Find where the given text appears and provide that cell's center as [x, y] coordinate. 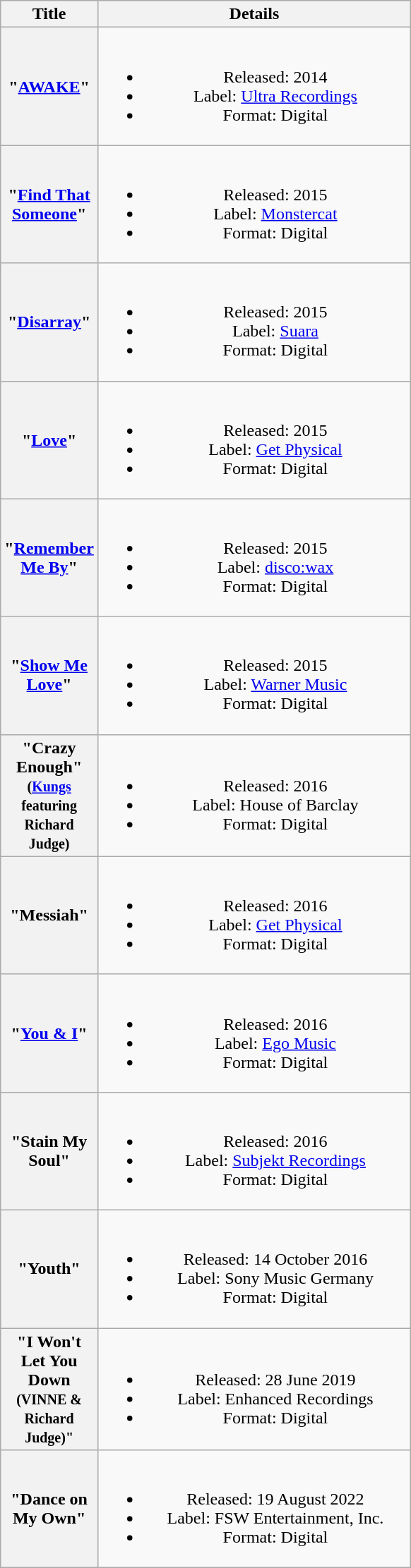
Released: 2014Label: Ultra RecordingsFormat: Digital [254, 86]
"Remember Me By" [49, 557]
Released: 19 August 2022Label: FSW Entertainment, Inc.Format: Digital [254, 1509]
Released: 2015Label: SuaraFormat: Digital [254, 322]
"AWAKE" [49, 86]
Released: 14 October 2016Label: Sony Music GermanyFormat: Digital [254, 1268]
Released: 2016Label: Subjekt RecordingsFormat: Digital [254, 1151]
Released: 2015Label: Get PhysicalFormat: Digital [254, 440]
"Crazy Enough" (Kungs featuring Richard Judge) [49, 796]
Released: 2015Label: disco:waxFormat: Digital [254, 557]
"Youth" [49, 1268]
"Stain My Soul" [49, 1151]
"I Won't Let You Down (VINNE & Richard Judge)" [49, 1388]
"You & I" [49, 1033]
Released: 2015Label: MonstercatFormat: Digital [254, 205]
"Disarray" [49, 322]
"Dance on My Own" [49, 1509]
"Show Me Love" [49, 676]
Released: 2015Label: Warner MusicFormat: Digital [254, 676]
"Love" [49, 440]
Released: 2016Label: Get PhysicalFormat: Digital [254, 916]
"Find That Someone" [49, 205]
Details [254, 14]
Released: 2016Label: House of BarclayFormat: Digital [254, 796]
"Messiah" [49, 916]
Released: 2016Label: Ego MusicFormat: Digital [254, 1033]
Released: 28 June 2019Label: Enhanced RecordingsFormat: Digital [254, 1388]
Title [49, 14]
